From the cell containing the given text, extract its center point as [x, y] coordinate. 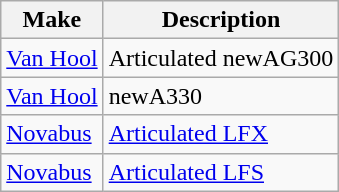
Articulated newAG300 [221, 58]
Articulated LFS [221, 172]
newA330 [221, 96]
Description [221, 20]
Make [52, 20]
Articulated LFX [221, 134]
